Detect which cell encompasses the target text, then output its [x, y] center coordinate. 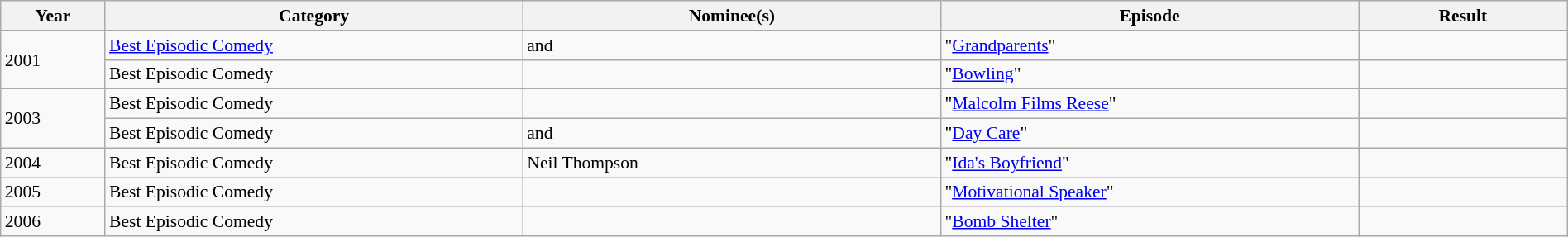
2001 [53, 59]
2006 [53, 222]
Episode [1150, 16]
Result [1464, 16]
"Day Care" [1150, 134]
Nominee(s) [731, 16]
Category [314, 16]
2004 [53, 163]
"Grandparents" [1150, 45]
2005 [53, 192]
"Malcolm Films Reese" [1150, 104]
2003 [53, 119]
Year [53, 16]
Neil Thompson [731, 163]
"Bowling" [1150, 74]
"Ida's Boyfriend" [1150, 163]
"Bomb Shelter" [1150, 222]
"Motivational Speaker" [1150, 192]
